Scan for the cell matching the given text and deliver its [x, y] coordinate at center. 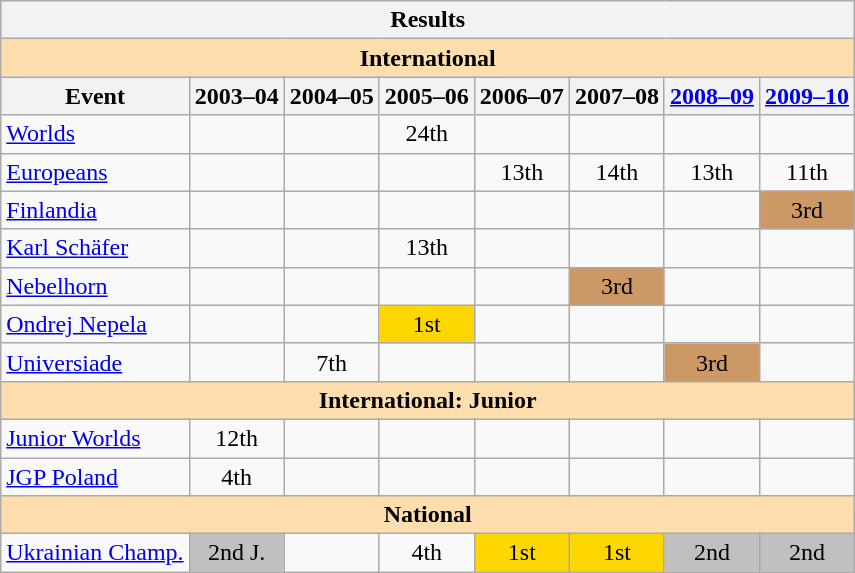
11th [806, 172]
Finlandia [95, 210]
7th [332, 362]
Europeans [95, 172]
24th [426, 134]
2003–04 [236, 96]
2007–08 [616, 96]
National [428, 515]
2009–10 [806, 96]
Ukrainian Champ. [95, 553]
2008–09 [712, 96]
Junior Worlds [95, 438]
Event [95, 96]
2006–07 [522, 96]
Universiade [95, 362]
Nebelhorn [95, 286]
Karl Schäfer [95, 248]
International [428, 58]
Ondrej Nepela [95, 324]
Worlds [95, 134]
Results [428, 20]
14th [616, 172]
2005–06 [426, 96]
JGP Poland [95, 477]
2nd J. [236, 553]
International: Junior [428, 400]
12th [236, 438]
2004–05 [332, 96]
